Capture the cell that displays the provided text and extract its (X, Y) central coordinate. 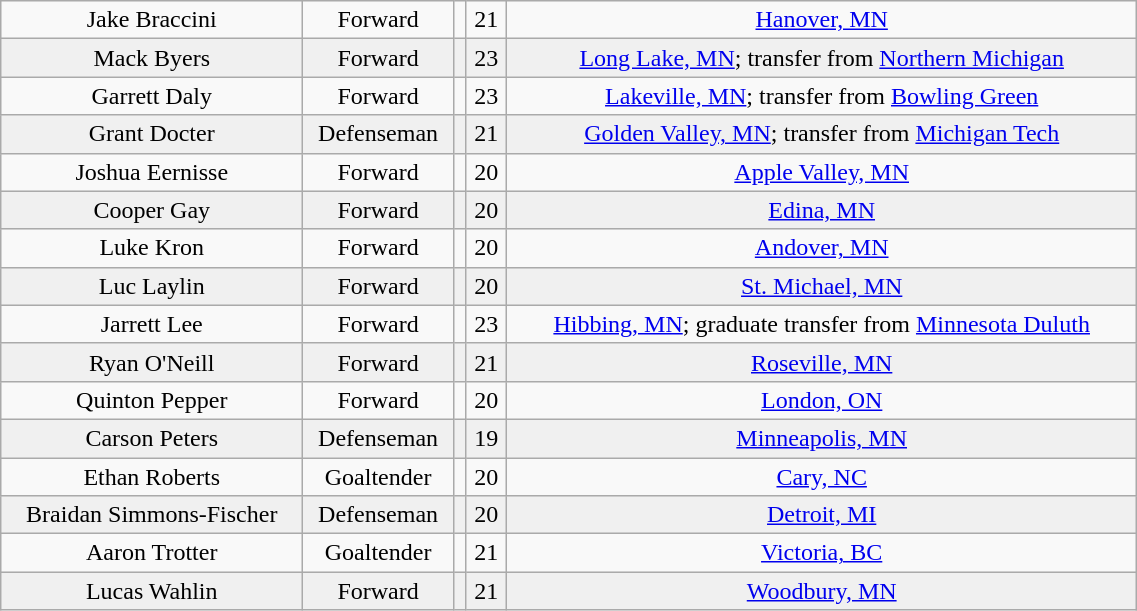
Lucas Wahlin (152, 591)
Minneapolis, MN (822, 438)
Carson Peters (152, 438)
Long Lake, MN; transfer from Northern Michigan (822, 58)
Andover, MN (822, 248)
Luc Laylin (152, 286)
Cooper Gay (152, 210)
Woodbury, MN (822, 591)
Detroit, MI (822, 515)
St. Michael, MN (822, 286)
Hibbing, MN; graduate transfer from Minnesota Duluth (822, 324)
Golden Valley, MN; transfer from Michigan Tech (822, 134)
Quinton Pepper (152, 400)
Ryan O'Neill (152, 362)
Garrett Daly (152, 96)
Victoria, BC (822, 553)
Hanover, MN (822, 20)
Grant Docter (152, 134)
London, ON (822, 400)
Ethan Roberts (152, 477)
Apple Valley, MN (822, 172)
Roseville, MN (822, 362)
Braidan Simmons-Fischer (152, 515)
Jake Braccini (152, 20)
Joshua Eernisse (152, 172)
Luke Kron (152, 248)
Mack Byers (152, 58)
Jarrett Lee (152, 324)
Cary, NC (822, 477)
Edina, MN (822, 210)
Aaron Trotter (152, 553)
19 (486, 438)
Lakeville, MN; transfer from Bowling Green (822, 96)
